Output the [x, y] coordinate of the center of the cell containing the given text.  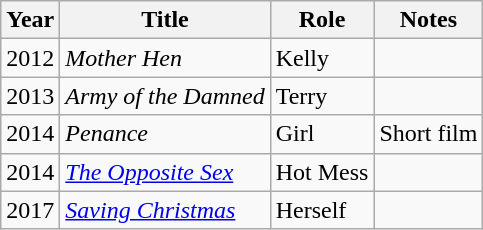
Penance [165, 134]
Saving Christmas [165, 210]
Girl [322, 134]
2013 [30, 96]
Terry [322, 96]
2017 [30, 210]
Role [322, 20]
Kelly [322, 58]
The Opposite Sex [165, 172]
Title [165, 20]
Year [30, 20]
Short film [428, 134]
Notes [428, 20]
Hot Mess [322, 172]
2012 [30, 58]
Mother Hen [165, 58]
Herself [322, 210]
Army of the Damned [165, 96]
